Provide the [x, y] coordinate of the cell's center where the given text is located.  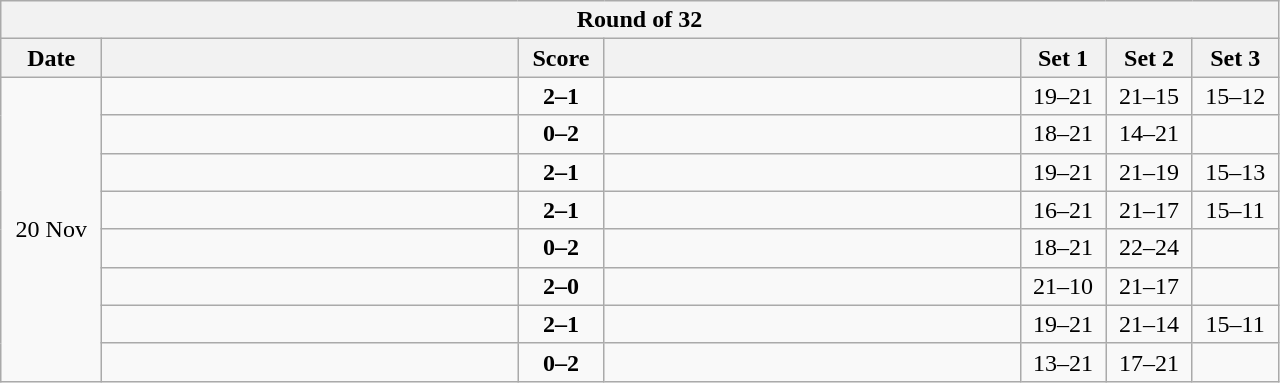
Set 2 [1149, 58]
21–15 [1149, 96]
15–13 [1235, 172]
Date [52, 58]
2–0 [561, 286]
Score [561, 58]
14–21 [1149, 134]
Set 1 [1063, 58]
Set 3 [1235, 58]
21–10 [1063, 286]
13–21 [1063, 362]
15–12 [1235, 96]
21–14 [1149, 324]
16–21 [1063, 210]
17–21 [1149, 362]
21–19 [1149, 172]
Round of 32 [640, 20]
22–24 [1149, 248]
20 Nov [52, 229]
